Return the (x, y) coordinate for the center point of the cell that contains the specified text.  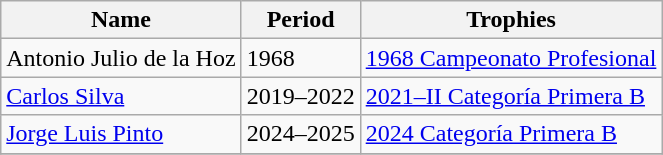
Name (121, 20)
Period (300, 20)
2021–II Categoría Primera B (511, 96)
Antonio Julio de la Hoz (121, 58)
2019–2022 (300, 96)
Jorge Luis Pinto (121, 134)
1968 (300, 58)
Trophies (511, 20)
Carlos Silva (121, 96)
2024–2025 (300, 134)
1968 Campeonato Profesional (511, 58)
2024 Categoría Primera B (511, 134)
